For the text-containing cell, return its midpoint in [X, Y] coordinate format. 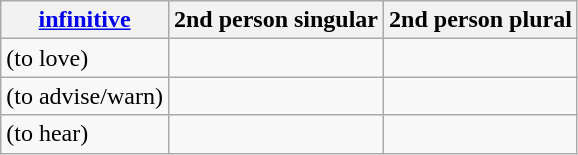
(to love) [85, 58]
infinitive [85, 20]
2nd person singular [276, 20]
(to advise/warn) [85, 96]
(to hear) [85, 134]
2nd person plural [481, 20]
